Identify which cell holds the provided text, then report its (X, Y) central coordinate. 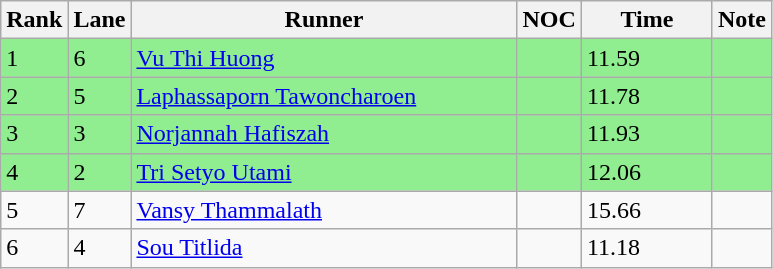
15.66 (646, 210)
Runner (324, 20)
11.78 (646, 96)
12.06 (646, 172)
11.18 (646, 248)
7 (100, 210)
Laphassaporn Tawoncharoen (324, 96)
Vansy Thammalath (324, 210)
Rank (34, 20)
11.59 (646, 58)
Norjannah Hafiszah (324, 134)
11.93 (646, 134)
Note (742, 20)
1 (34, 58)
Lane (100, 20)
Sou Titlida (324, 248)
Vu Thi Huong (324, 58)
Tri Setyo Utami (324, 172)
NOC (549, 20)
Time (646, 20)
